Provide the [x, y] coordinate of the cell's center where the given text is located.  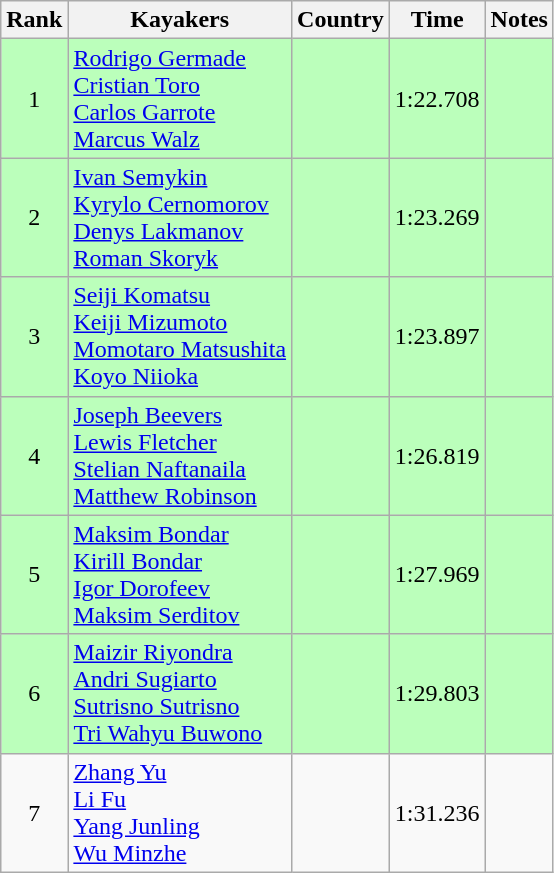
Maksim BondarKirill BondarIgor DorofeevMaksim Serditov [180, 574]
2 [34, 218]
Notes [519, 20]
Joseph BeeversLewis FletcherStelian NaftanailaMatthew Robinson [180, 456]
6 [34, 694]
1:23.897 [437, 336]
Zhang YuLi FuYang JunlingWu Minzhe [180, 812]
Rank [34, 20]
Ivan SemykinKyrylo CernomorovDenys LakmanovRoman Skoryk [180, 218]
4 [34, 456]
1:23.269 [437, 218]
7 [34, 812]
1:31.236 [437, 812]
1 [34, 98]
1:29.803 [437, 694]
1:22.708 [437, 98]
1:26.819 [437, 456]
Seiji KomatsuKeiji MizumotoMomotaro MatsushitaKoyo Niioka [180, 336]
Time [437, 20]
Kayakers [180, 20]
Maizir RiyondraAndri SugiartoSutrisno SutrisnoTri Wahyu Buwono [180, 694]
5 [34, 574]
Country [341, 20]
1:27.969 [437, 574]
Rodrigo GermadeCristian ToroCarlos GarroteMarcus Walz [180, 98]
3 [34, 336]
